From the cell containing the given text, extract its center point as [x, y] coordinate. 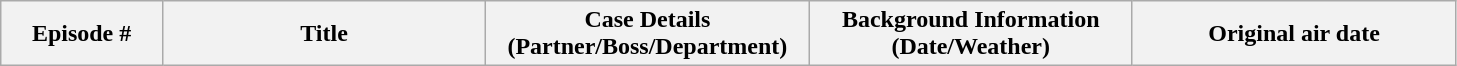
Case Details(Partner/Boss/Department) [648, 34]
Title [324, 34]
Original air date [1294, 34]
Episode # [82, 34]
Background Information(Date/Weather) [970, 34]
